Scan for the cell matching the given text and deliver its (X, Y) coordinate at center. 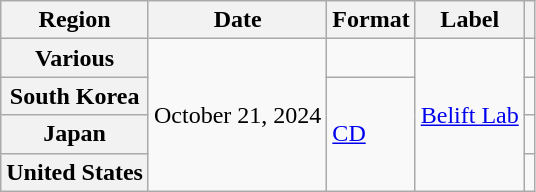
United States (75, 172)
Japan (75, 134)
Belift Lab (470, 115)
Date (237, 20)
CD (371, 134)
Label (470, 20)
Various (75, 58)
South Korea (75, 96)
October 21, 2024 (237, 115)
Region (75, 20)
Format (371, 20)
